Pinpoint the cell where the given text exists, returning its (x, y) midpoint coordinate. 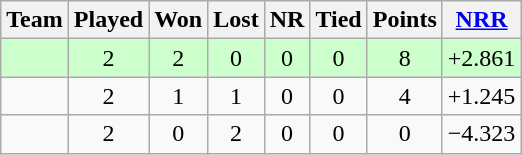
Played (108, 20)
Tied (338, 20)
Points (404, 20)
4 (404, 96)
+1.245 (482, 96)
−4.323 (482, 134)
Team (35, 20)
+2.861 (482, 58)
NR (287, 20)
NRR (482, 20)
Won (178, 20)
8 (404, 58)
Lost (236, 20)
